Detect which cell encompasses the target text, then output its (x, y) center coordinate. 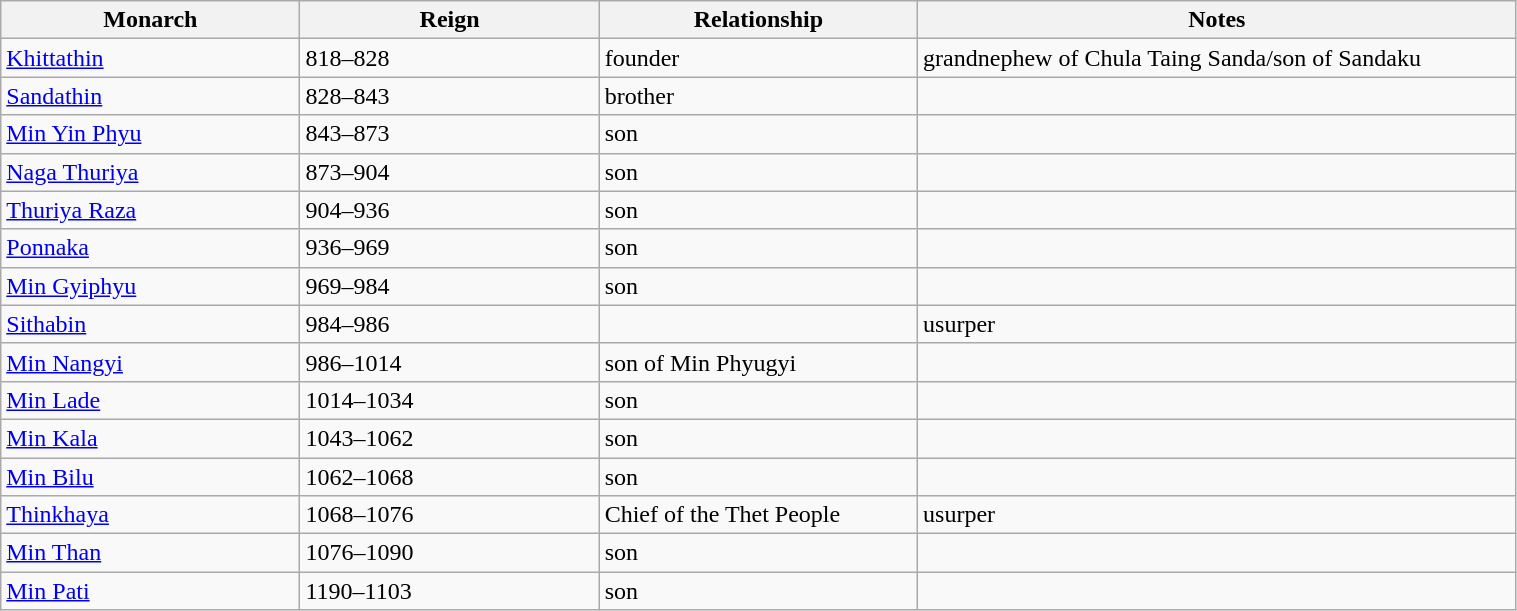
Min Than (150, 553)
986–1014 (450, 362)
Naga Thuriya (150, 172)
Reign (450, 20)
936–969 (450, 248)
969–984 (450, 286)
Thuriya Raza (150, 210)
Min Kala (150, 438)
Notes (1217, 20)
1014–1034 (450, 400)
904–936 (450, 210)
1062–1068 (450, 477)
843–873 (450, 134)
Relationship (758, 20)
1076–1090 (450, 553)
Ponnaka (150, 248)
brother (758, 96)
founder (758, 58)
son of Min Phyugyi (758, 362)
Min Pati (150, 591)
Khittathin (150, 58)
Min Bilu (150, 477)
828–843 (450, 96)
1190–1103 (450, 591)
873–904 (450, 172)
1043–1062 (450, 438)
818–828 (450, 58)
984–986 (450, 324)
grandnephew of Chula Taing Sanda/son of Sandaku (1217, 58)
Sithabin (150, 324)
Monarch (150, 20)
Sandathin (150, 96)
Min Lade (150, 400)
Min Gyiphyu (150, 286)
Min Yin Phyu (150, 134)
Thinkhaya (150, 515)
Min Nangyi (150, 362)
Chief of the Thet People (758, 515)
1068–1076 (450, 515)
